Find where the given text appears and provide that cell's center as [X, Y] coordinate. 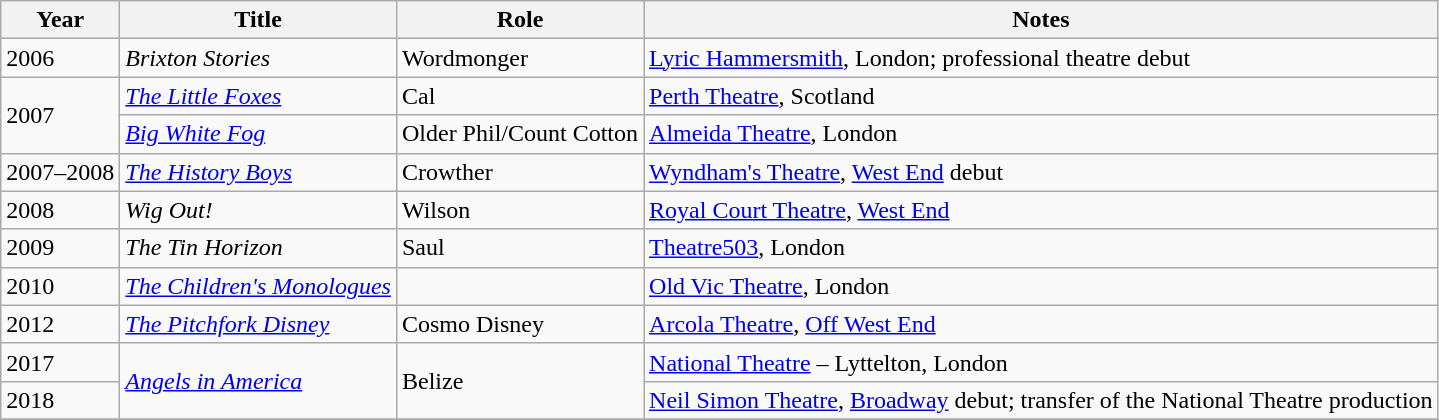
The History Boys [258, 172]
Arcola Theatre, Off West End [1042, 324]
2018 [60, 400]
Older Phil/Count Cotton [520, 134]
The Children's Monologues [258, 286]
The Little Foxes [258, 96]
2007–2008 [60, 172]
Notes [1042, 20]
2007 [60, 115]
Cal [520, 96]
Role [520, 20]
2010 [60, 286]
Theatre503, London [1042, 248]
Perth Theatre, Scotland [1042, 96]
Neil Simon Theatre, Broadway debut; transfer of the National Theatre production [1042, 400]
Wordmonger [520, 58]
Year [60, 20]
2009 [60, 248]
Wilson [520, 210]
Royal Court Theatre, West End [1042, 210]
The Tin Horizon [258, 248]
Big White Fog [258, 134]
Wig Out! [258, 210]
2017 [60, 362]
2012 [60, 324]
National Theatre – Lyttelton, London [1042, 362]
Crowther [520, 172]
Wyndham's Theatre, West End debut [1042, 172]
Belize [520, 381]
2006 [60, 58]
Title [258, 20]
Saul [520, 248]
Cosmo Disney [520, 324]
Almeida Theatre, London [1042, 134]
The Pitchfork Disney [258, 324]
Old Vic Theatre, London [1042, 286]
Brixton Stories [258, 58]
2008 [60, 210]
Angels in America [258, 381]
Lyric Hammersmith, London; professional theatre debut [1042, 58]
